Extract the (X, Y) coordinate from the center of the cell holding the provided text.  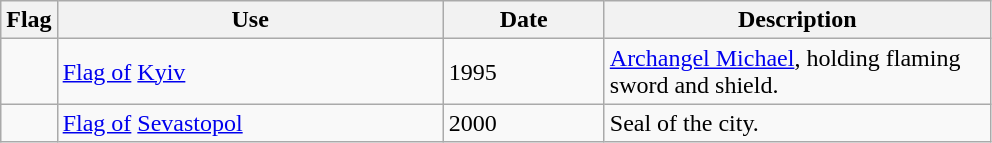
Seal of the city. (797, 123)
Date (524, 20)
Flag of Kyiv (250, 72)
Use (250, 20)
Description (797, 20)
2000 (524, 123)
Archangel Michael, holding flaming sword and shield. (797, 72)
1995 (524, 72)
Flag of Sevastopol (250, 123)
Flag (29, 20)
